From the cell containing the given text, extract its center point as [x, y] coordinate. 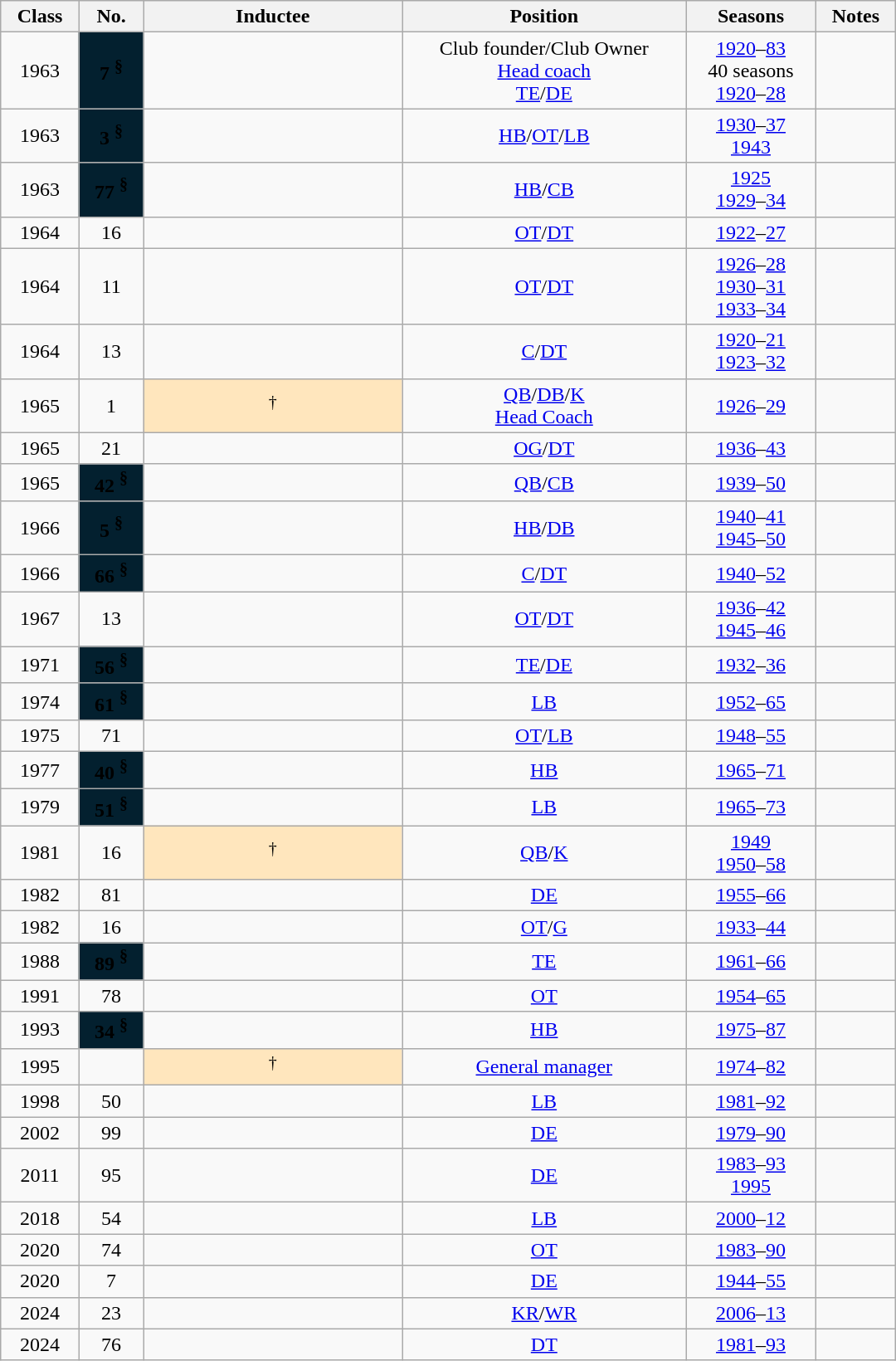
TE [544, 961]
1983–931995 [751, 1175]
Position [544, 17]
19491950–58 [751, 853]
No. [111, 17]
99 [111, 1133]
1979–90 [751, 1133]
1961–66 [751, 961]
1998 [40, 1101]
1981–92 [751, 1101]
1936–43 [751, 448]
HB/OT/LB [544, 136]
Class [40, 17]
1954–65 [751, 996]
1981 [40, 853]
7 [111, 1281]
1975–87 [751, 1031]
OT/G [544, 927]
54 [111, 1218]
1930–371943 [751, 136]
1995 [40, 1067]
1939–50 [751, 483]
1967 [40, 619]
HB/CB [544, 189]
23 [111, 1313]
89 § [111, 961]
1971 [40, 666]
19251929–34 [751, 189]
34 § [111, 1031]
QB/K [544, 853]
KR/WR [544, 1313]
5 § [111, 528]
Club founder/Club OwnerHead coachTE/DE [544, 71]
1926–29 [751, 405]
3 § [111, 136]
1981–93 [751, 1344]
QB/DB/KHead Coach [544, 405]
OG/DT [544, 448]
1940–52 [751, 574]
40 § [111, 770]
HB/DB [544, 528]
1955–66 [751, 895]
2000–12 [751, 1218]
1944–55 [751, 1281]
1936–421945–46 [751, 619]
1933–44 [751, 927]
1991 [40, 996]
Notes [856, 17]
2018 [40, 1218]
1965–71 [751, 770]
1974 [40, 702]
1922–27 [751, 232]
1993 [40, 1031]
1948–55 [751, 736]
71 [111, 736]
7 § [111, 71]
95 [111, 1175]
1974–82 [751, 1067]
77 § [111, 189]
78 [111, 996]
2002 [40, 1133]
1920–8340 seasons1920–28 [751, 71]
2006–13 [751, 1313]
76 [111, 1344]
42 § [111, 483]
Inductee [272, 17]
1988 [40, 961]
1926–281930–311933–34 [751, 286]
1965–73 [751, 807]
81 [111, 895]
DT [544, 1344]
1 [111, 405]
66 § [111, 574]
21 [111, 448]
Seasons [751, 17]
General manager [544, 1067]
TE/DE [544, 666]
OT/LB [544, 736]
1977 [40, 770]
1975 [40, 736]
2011 [40, 1175]
1932–36 [751, 666]
1979 [40, 807]
1940–411945–50 [751, 528]
56 § [111, 666]
11 [111, 286]
1952–65 [751, 702]
74 [111, 1250]
61 § [111, 702]
1983–90 [751, 1250]
50 [111, 1101]
1920–211923–32 [751, 352]
51 § [111, 807]
QB/CB [544, 483]
